Scan for the cell matching the given text and deliver its [X, Y] coordinate at center. 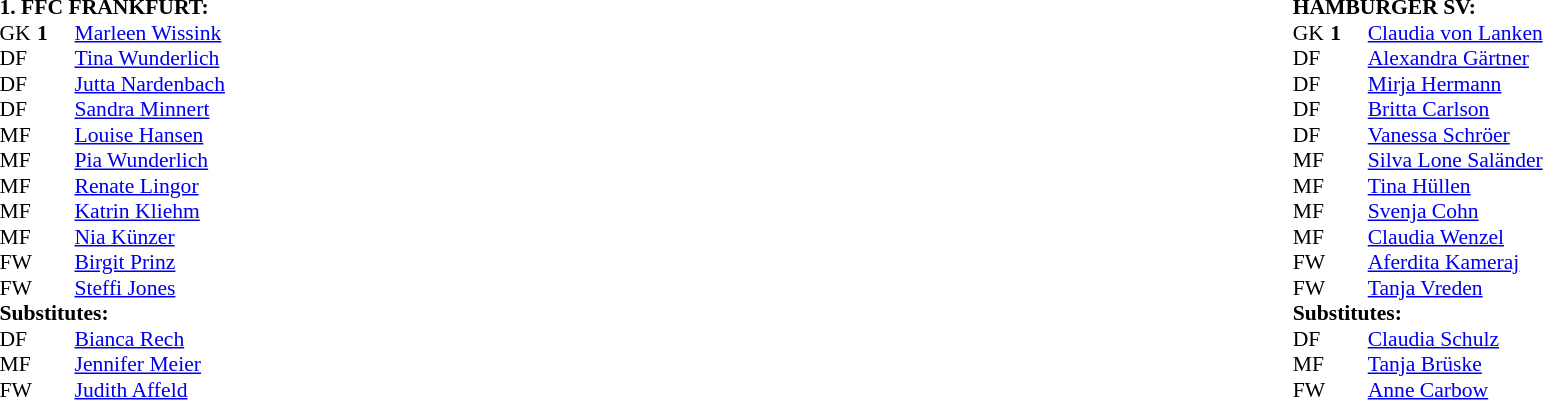
Katrin Kliehm [149, 211]
Marleen Wissink [149, 33]
Renate Lingor [149, 186]
Britta Carlson [1456, 109]
Jennifer Meier [149, 365]
Claudia Schulz [1456, 339]
Nia Künzer [149, 237]
Jutta Nardenbach [149, 84]
Tanja Vreden [1456, 288]
Bianca Rech [149, 339]
Tina Wunderlich [149, 59]
Mirja Hermann [1456, 84]
Pia Wunderlich [149, 161]
Claudia Wenzel [1456, 237]
Claudia von Lanken [1456, 33]
Aferdita Kameraj [1456, 263]
Tanja Brüske [1456, 365]
Silva Lone Saländer [1456, 161]
Sandra Minnert [149, 109]
Tina Hüllen [1456, 186]
Alexandra Gärtner [1456, 59]
Louise Hansen [149, 135]
Vanessa Schröer [1456, 135]
Svenja Cohn [1456, 211]
Steffi Jones [149, 288]
Birgit Prinz [149, 263]
